Locate the cell with the specified text and output its [X, Y] center coordinate. 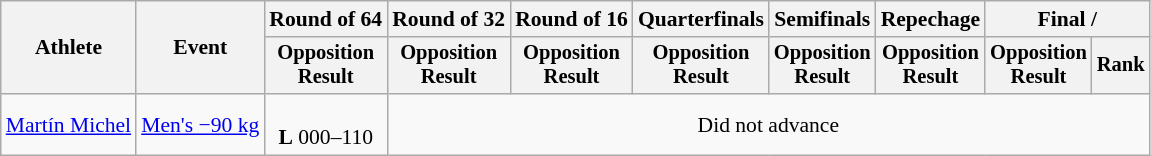
Semifinals [822, 19]
Repechage [931, 19]
Martín Michel [68, 124]
Event [200, 48]
Round of 64 [326, 19]
Final / [1067, 19]
Quarterfinals [701, 19]
Did not advance [768, 124]
Athlete [68, 48]
Rank [1121, 66]
L 000–110 [326, 124]
Round of 16 [572, 19]
Round of 32 [448, 19]
Men's −90 kg [200, 124]
